Provide the [X, Y] coordinate of the cell's center where the given text is located.  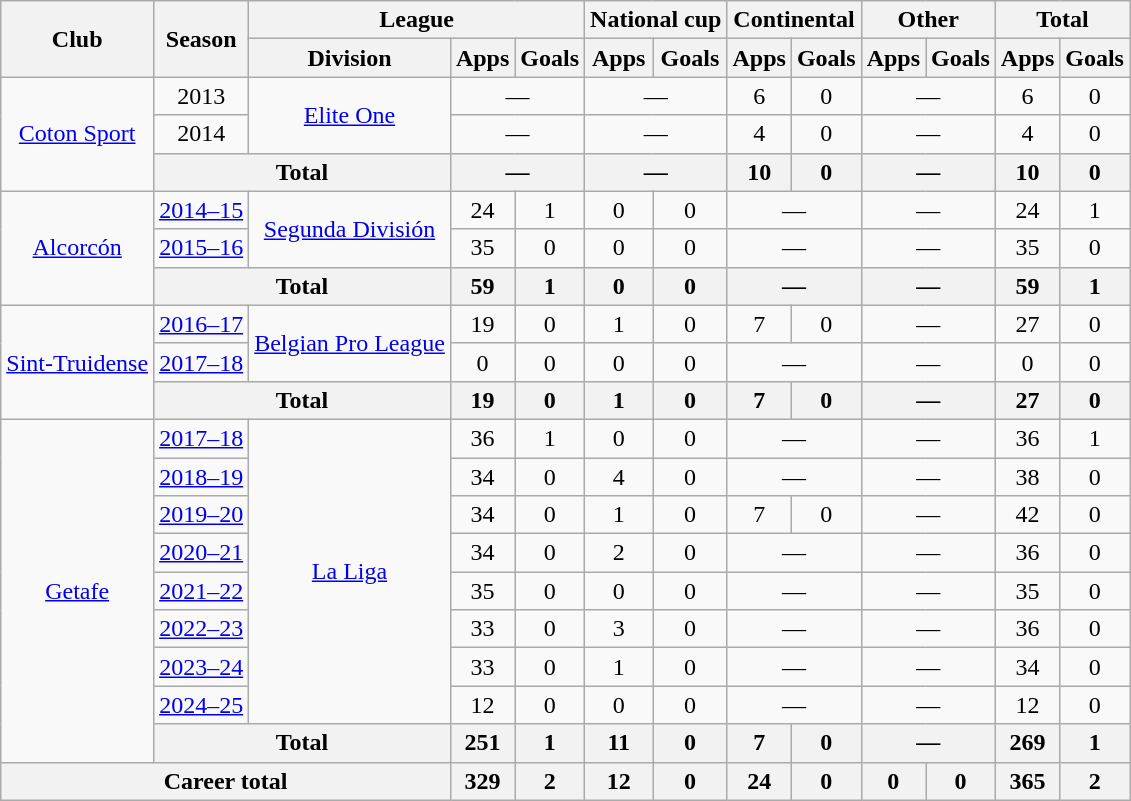
Continental [794, 20]
Season [202, 39]
Elite One [350, 115]
3 [619, 629]
2018–19 [202, 477]
2023–24 [202, 667]
2024–25 [202, 705]
269 [1027, 743]
2015–16 [202, 248]
329 [482, 781]
League [417, 20]
2013 [202, 96]
Coton Sport [78, 134]
Other [928, 20]
2014–15 [202, 210]
251 [482, 743]
2022–23 [202, 629]
Division [350, 58]
2016–17 [202, 324]
11 [619, 743]
Alcorcón [78, 248]
Sint-Truidense [78, 362]
National cup [656, 20]
2020–21 [202, 553]
365 [1027, 781]
38 [1027, 477]
Getafe [78, 590]
2014 [202, 134]
La Liga [350, 571]
42 [1027, 515]
Club [78, 39]
Belgian Pro League [350, 343]
2021–22 [202, 591]
2019–20 [202, 515]
Career total [226, 781]
Segunda División [350, 229]
